Scan for the cell matching the given text and deliver its [X, Y] coordinate at center. 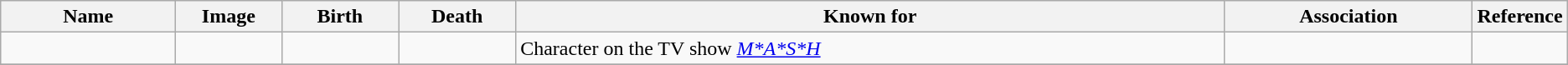
Known for [870, 17]
Association [1349, 17]
Reference [1519, 17]
Name [89, 17]
Death [457, 17]
Birth [340, 17]
Character on the TV show M*A*S*H [870, 48]
Image [229, 17]
